Scan for the cell matching the given text and deliver its [X, Y] coordinate at center. 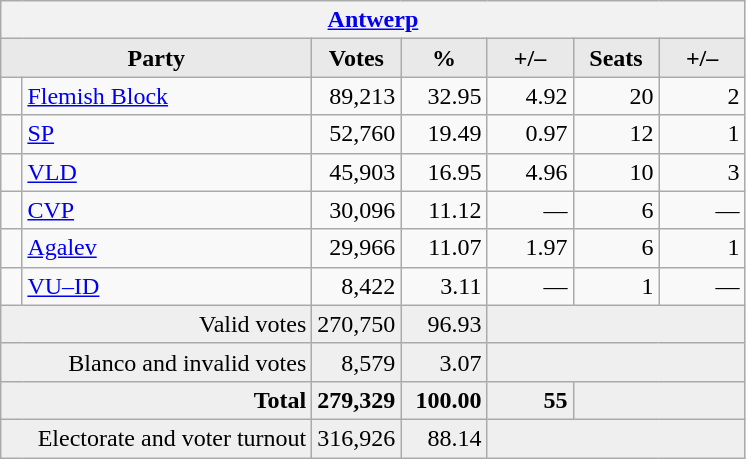
279,329 [356, 400]
45,903 [356, 172]
4.92 [530, 96]
88.14 [444, 438]
89,213 [356, 96]
19.49 [444, 134]
Antwerp [373, 20]
96.93 [444, 324]
8,422 [356, 286]
VU–ID [167, 286]
32.95 [444, 96]
16.95 [444, 172]
11.07 [444, 248]
Seats [616, 58]
3.11 [444, 286]
52,760 [356, 134]
Flemish Block [167, 96]
Agalev [167, 248]
20 [616, 96]
CVP [167, 210]
3 [702, 172]
Votes [356, 58]
55 [530, 400]
11.12 [444, 210]
Blanco and invalid votes [156, 362]
Total [156, 400]
2 [702, 96]
3.07 [444, 362]
4.96 [530, 172]
1.97 [530, 248]
VLD [167, 172]
316,926 [356, 438]
10 [616, 172]
270,750 [356, 324]
0.97 [530, 134]
8,579 [356, 362]
100.00 [444, 400]
12 [616, 134]
Valid votes [156, 324]
SP [167, 134]
% [444, 58]
Electorate and voter turnout [156, 438]
29,966 [356, 248]
30,096 [356, 210]
Party [156, 58]
